For the text-containing cell, return its midpoint in (x, y) coordinate format. 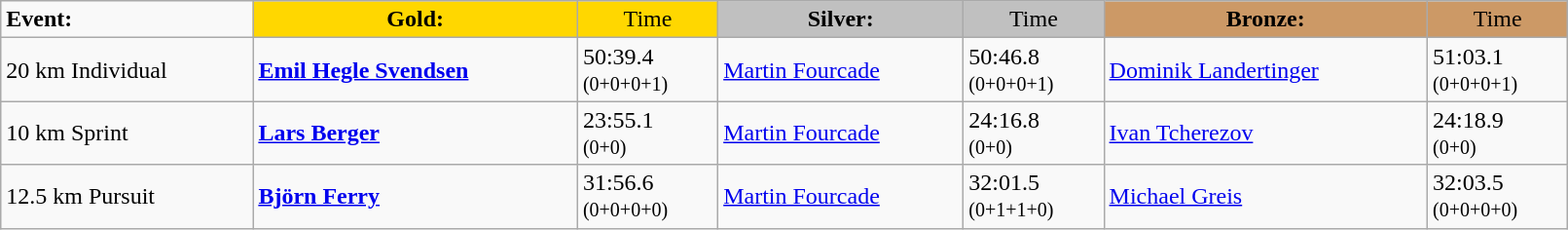
51:03.1(0+0+0+1) (1498, 70)
Björn Ferry (416, 197)
32:01.5(0+1+1+0) (1034, 197)
Ivan Tcherezov (1265, 133)
23:55.1(0+0) (647, 133)
10 km Sprint (127, 133)
Bronze: (1265, 19)
32:03.5(0+0+0+0) (1498, 197)
12.5 km Pursuit (127, 197)
Emil Hegle Svendsen (416, 70)
Lars Berger (416, 133)
Silver: (841, 19)
Dominik Landertinger (1265, 70)
24:16.8(0+0) (1034, 133)
Event: (127, 19)
50:46.8(0+0+0+1) (1034, 70)
24:18.9(0+0) (1498, 133)
Gold: (416, 19)
50:39.4(0+0+0+1) (647, 70)
20 km Individual (127, 70)
Michael Greis (1265, 197)
31:56.6(0+0+0+0) (647, 197)
